Search for the cell housing the specified text and yield its [X, Y] center coordinate. 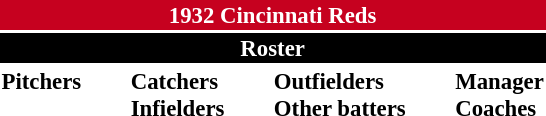
1932 Cincinnati Reds [272, 15]
Roster [272, 48]
